Detect which cell encompasses the target text, then output its [x, y] center coordinate. 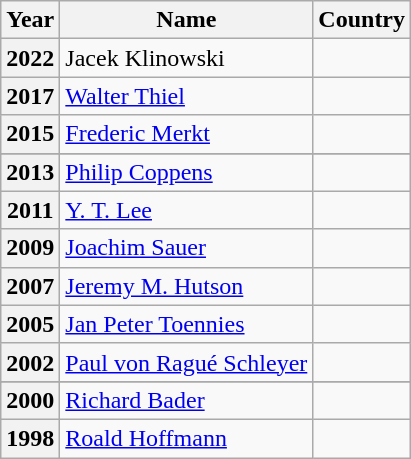
2017 [30, 96]
Philip Coppens [186, 172]
Frederic Merkt [186, 134]
Richard Bader [186, 400]
2009 [30, 248]
2002 [30, 362]
2005 [30, 324]
Jeremy M. Hutson [186, 286]
Jan Peter Toennies [186, 324]
1998 [30, 438]
Year [30, 20]
2013 [30, 172]
Y. T. Lee [186, 210]
Name [186, 20]
Joachim Sauer [186, 248]
Paul von Ragué Schleyer [186, 362]
2015 [30, 134]
2007 [30, 286]
Roald Hoffmann [186, 438]
2022 [30, 58]
2011 [30, 210]
2000 [30, 400]
Jacek Klinowski [186, 58]
Country [362, 20]
Walter Thiel [186, 96]
